Detect which cell encompasses the target text, then output its [x, y] center coordinate. 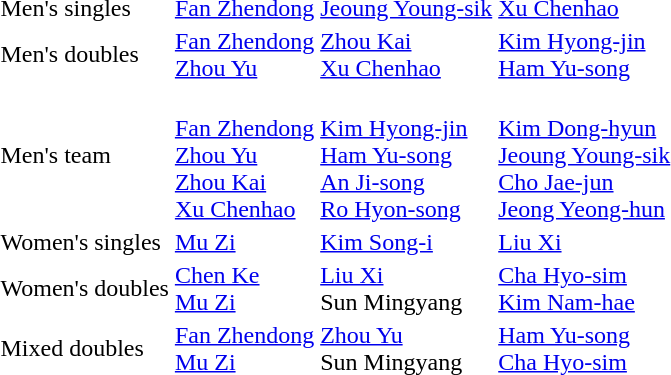
Chen Ke Mu Zi [244, 288]
Kim Hyong-jinHam Yu-songAn Ji-songRo Hyon-song [406, 155]
Fan Zhendong Zhou Yu [244, 54]
Mu Zi [244, 242]
Zhou Kai Xu Chenhao [406, 54]
Kim Song-i [406, 242]
Fan ZhendongZhou YuZhou KaiXu Chenhao [244, 155]
Liu Xi Sun Mingyang [406, 288]
